Determine the (X, Y) coordinate at the center of the cell enclosing the given text.  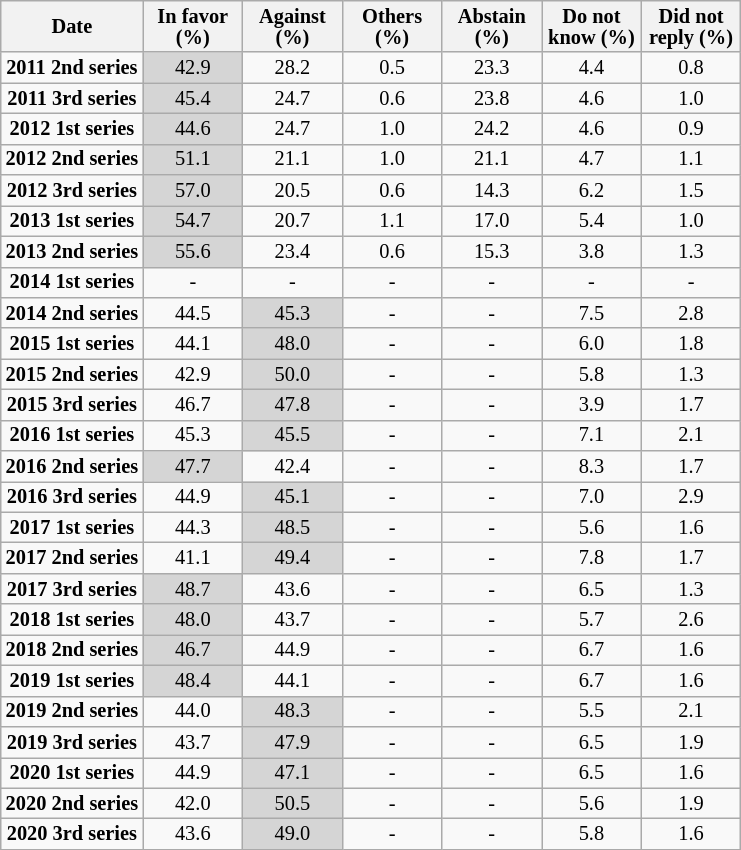
Against (%) (293, 26)
Do not know (%) (592, 26)
15.3 (492, 252)
Date (72, 26)
49.4 (293, 558)
47.8 (293, 404)
48.4 (193, 680)
45.4 (193, 98)
In favor (%) (193, 26)
50.5 (293, 804)
14.3 (492, 190)
3.9 (592, 404)
2.9 (691, 496)
24.2 (492, 128)
2014 1st series (72, 282)
Did not reply (%) (691, 26)
2011 3rd series (72, 98)
49.0 (293, 834)
2.8 (691, 312)
44.0 (193, 712)
0.9 (691, 128)
7.0 (592, 496)
17.0 (492, 220)
41.1 (193, 558)
44.6 (193, 128)
6.2 (592, 190)
2013 1st series (72, 220)
51.1 (193, 160)
28.2 (293, 68)
2019 1st series (72, 680)
2012 3rd series (72, 190)
20.5 (293, 190)
2020 2nd series (72, 804)
2017 2nd series (72, 558)
48.3 (293, 712)
2019 3rd series (72, 742)
47.7 (193, 466)
2015 2nd series (72, 374)
50.0 (293, 374)
42.4 (293, 466)
2017 3rd series (72, 588)
7.1 (592, 436)
2015 1st series (72, 344)
48.5 (293, 528)
44.3 (193, 528)
45.1 (293, 496)
20.7 (293, 220)
2020 3rd series (72, 834)
2013 2nd series (72, 252)
55.6 (193, 252)
44.5 (193, 312)
2011 2nd series (72, 68)
2016 1st series (72, 436)
0.5 (392, 68)
2012 1st series (72, 128)
2018 1st series (72, 620)
2020 1st series (72, 772)
42.0 (193, 804)
0.8 (691, 68)
2016 3rd series (72, 496)
5.4 (592, 220)
6.0 (592, 344)
47.1 (293, 772)
47.9 (293, 742)
5.5 (592, 712)
8.3 (592, 466)
45.5 (293, 436)
48.7 (193, 588)
2016 2nd series (72, 466)
1.5 (691, 190)
23.8 (492, 98)
7.5 (592, 312)
7.8 (592, 558)
Abstain (%) (492, 26)
5.7 (592, 620)
2017 1st series (72, 528)
3.8 (592, 252)
2012 2nd series (72, 160)
23.3 (492, 68)
4.4 (592, 68)
2015 3rd series (72, 404)
2018 2nd series (72, 650)
1.8 (691, 344)
2019 2nd series (72, 712)
Others (%) (392, 26)
2.6 (691, 620)
23.4 (293, 252)
2014 2nd series (72, 312)
54.7 (193, 220)
4.7 (592, 160)
57.0 (193, 190)
